Return (x, y) of the center of cell containing provided text 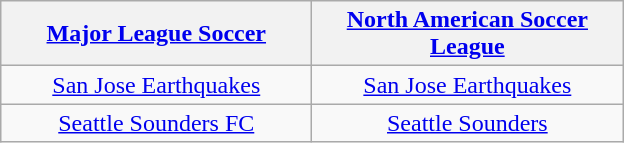
Seattle Sounders (468, 123)
Seattle Sounders FC (156, 123)
Major League Soccer (156, 34)
North American Soccer League (468, 34)
